Capture the cell that displays the provided text and extract its [X, Y] central coordinate. 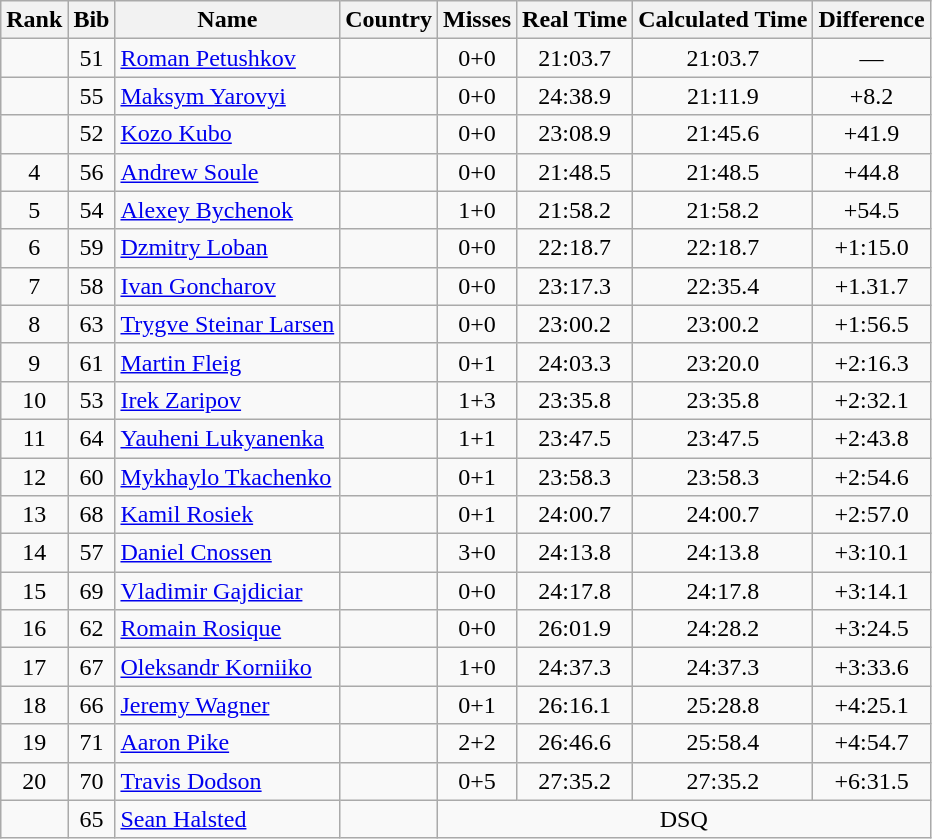
57 [92, 553]
Ivan Goncharov [228, 286]
+3:10.1 [872, 553]
Jeremy Wagner [228, 705]
63 [92, 324]
Sean Halsted [228, 819]
21:45.6 [723, 134]
Vladimir Gajdiciar [228, 591]
14 [34, 553]
1+1 [476, 438]
+44.8 [872, 172]
Difference [872, 20]
+3:14.1 [872, 591]
10 [34, 400]
Daniel Cnossen [228, 553]
+2:54.6 [872, 477]
54 [92, 210]
0+5 [476, 781]
3+0 [476, 553]
Mykhaylo Tkachenko [228, 477]
Irek Zaripov [228, 400]
Roman Petushkov [228, 58]
17 [34, 667]
25:28.8 [723, 705]
+2:16.3 [872, 362]
64 [92, 438]
65 [92, 819]
+2:57.0 [872, 515]
2+2 [476, 743]
58 [92, 286]
4 [34, 172]
20 [34, 781]
21:11.9 [723, 96]
Bib [92, 20]
56 [92, 172]
Yauheni Lukyanenka [228, 438]
24:03.3 [575, 362]
19 [34, 743]
Calculated Time [723, 20]
67 [92, 667]
Real Time [575, 20]
Kozo Kubo [228, 134]
+4:54.7 [872, 743]
Martin Fleig [228, 362]
52 [92, 134]
59 [92, 248]
68 [92, 515]
Aaron Pike [228, 743]
26:01.9 [575, 629]
9 [34, 362]
69 [92, 591]
+2:43.8 [872, 438]
1+3 [476, 400]
— [872, 58]
23:08.9 [575, 134]
Trygve Steinar Larsen [228, 324]
25:58.4 [723, 743]
23:17.3 [575, 286]
51 [92, 58]
22:35.4 [723, 286]
+4:25.1 [872, 705]
+3:33.6 [872, 667]
7 [34, 286]
26:16.1 [575, 705]
+6:31.5 [872, 781]
Alexey Bychenok [228, 210]
5 [34, 210]
Travis Dodson [228, 781]
Maksym Yarovyi [228, 96]
+54.5 [872, 210]
Andrew Soule [228, 172]
55 [92, 96]
18 [34, 705]
Romain Rosique [228, 629]
+1.31.7 [872, 286]
+1:15.0 [872, 248]
24:38.9 [575, 96]
Country [389, 20]
Misses [476, 20]
Kamil Rosiek [228, 515]
24:28.2 [723, 629]
12 [34, 477]
15 [34, 591]
70 [92, 781]
23:20.0 [723, 362]
6 [34, 248]
+2:32.1 [872, 400]
11 [34, 438]
26:46.6 [575, 743]
60 [92, 477]
Rank [34, 20]
Oleksandr Korniiko [228, 667]
Name [228, 20]
66 [92, 705]
+3:24.5 [872, 629]
+41.9 [872, 134]
Dzmitry Loban [228, 248]
13 [34, 515]
+8.2 [872, 96]
62 [92, 629]
+1:56.5 [872, 324]
DSQ [684, 819]
71 [92, 743]
16 [34, 629]
53 [92, 400]
61 [92, 362]
8 [34, 324]
